Locate the cell with the specified text and output its (X, Y) center coordinate. 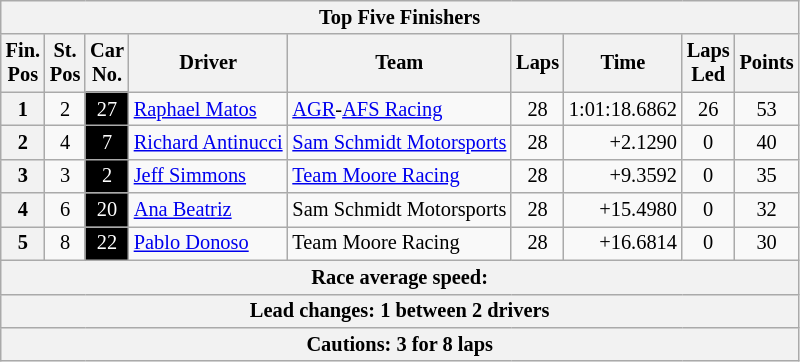
Raphael Matos (208, 109)
32 (767, 210)
27 (107, 109)
Time (623, 63)
Richard Antinucci (208, 142)
7 (107, 142)
Fin.Pos (23, 63)
Team (399, 63)
Laps (538, 63)
+2.1290 (623, 142)
CarNo. (107, 63)
AGR-AFS Racing (399, 109)
+9.3592 (623, 176)
53 (767, 109)
26 (708, 109)
Top Five Finishers (400, 17)
5 (23, 243)
35 (767, 176)
Points (767, 63)
St.Pos (65, 63)
30 (767, 243)
6 (65, 210)
Pablo Donoso (208, 243)
Cautions: 3 for 8 laps (400, 344)
Jeff Simmons (208, 176)
40 (767, 142)
+16.6814 (623, 243)
LapsLed (708, 63)
Race average speed: (400, 277)
1:01:18.6862 (623, 109)
1 (23, 109)
Driver (208, 63)
22 (107, 243)
20 (107, 210)
Ana Beatriz (208, 210)
8 (65, 243)
+15.4980 (623, 210)
Lead changes: 1 between 2 drivers (400, 311)
